For the text-containing cell, return its midpoint in (x, y) coordinate format. 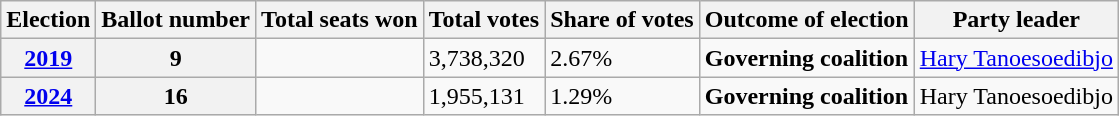
1.29% (622, 96)
3,738,320 (484, 58)
9 (176, 58)
16 (176, 96)
1,955,131 (484, 96)
Total seats won (340, 20)
Outcome of election (806, 20)
Total votes (484, 20)
Ballot number (176, 20)
2.67% (622, 58)
Election (48, 20)
Share of votes (622, 20)
Party leader (1016, 20)
2024 (48, 96)
2019 (48, 58)
